Scan for the cell matching the given text and deliver its (X, Y) coordinate at center. 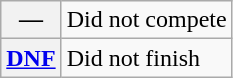
Did not finish (146, 58)
Did not compete (146, 20)
DNF (31, 58)
— (31, 20)
